Locate the cell with the specified text and output its (x, y) center coordinate. 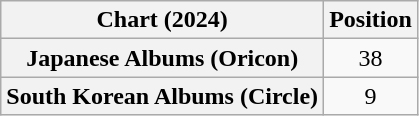
Japanese Albums (Oricon) (162, 58)
38 (371, 58)
Chart (2024) (162, 20)
Position (371, 20)
South Korean Albums (Circle) (162, 96)
9 (371, 96)
